Capture the cell that displays the provided text and extract its (X, Y) central coordinate. 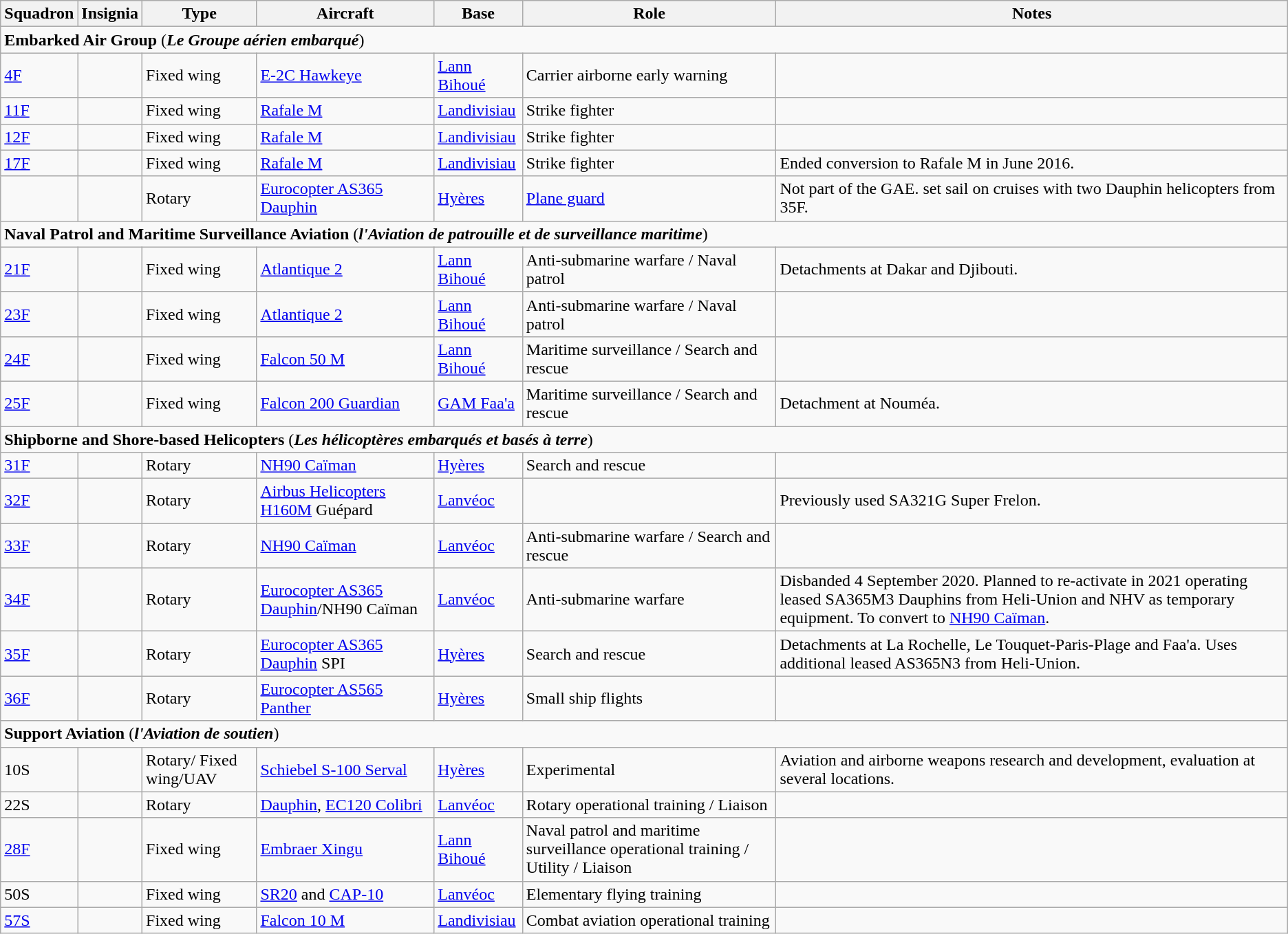
Schiebel S-100 Serval (345, 769)
50S (39, 894)
Embarked Air Group (Le Groupe aérien embarqué) (644, 40)
Small ship flights (650, 699)
Eurocopter AS365 Dauphin (345, 198)
Type (200, 14)
Airbus Helicopters H160M Guépard (345, 501)
Eurocopter AS365 Dauphin SPI (345, 653)
Ended conversion to Rafale M in June 2016. (1032, 163)
Detachment at Nouméa. (1032, 403)
35F (39, 653)
Support Aviation (l'Aviation de soutien) (644, 734)
12F (39, 137)
Detachments at Dakar and Djibouti. (1032, 270)
Embraer Xingu (345, 849)
25F (39, 403)
Falcon 50 M (345, 359)
Experimental (650, 769)
23F (39, 314)
11F (39, 111)
17F (39, 163)
Elementary flying training (650, 894)
Detachments at La Rochelle, Le Touquet-Paris-Plage and Faa'a. Uses additional leased AS365N3 from Heli-Union. (1032, 653)
SR20 and CAP-10 (345, 894)
Combat aviation operational training (650, 920)
Anti-submarine warfare / Search and rescue (650, 546)
Rotary/ Fixed wing/UAV (200, 769)
Not part of the GAE. set sail on cruises with two Dauphin helicopters from 35F. (1032, 198)
Notes (1032, 14)
Aircraft (345, 14)
Base (479, 14)
Shipborne and Shore-based Helicopters (Les hélicoptères embarqués et basés à terre) (644, 439)
Eurocopter AS565 Panther (345, 699)
21F (39, 270)
Plane guard (650, 198)
31F (39, 466)
Insignia (110, 14)
Rotary operational training / Liaison (650, 805)
32F (39, 501)
Naval patrol and maritime surveillance operational training / Utility / Liaison (650, 849)
4F (39, 76)
Falcon 200 Guardian (345, 403)
Squadron (39, 14)
36F (39, 699)
57S (39, 920)
Previously used SA321G Super Frelon. (1032, 501)
33F (39, 546)
Aviation and airborne weapons research and development, evaluation at several locations. (1032, 769)
Naval Patrol and Maritime Surveillance Aviation (l'Aviation de patrouille et de surveillance maritime) (644, 234)
Anti-submarine warfare (650, 600)
22S (39, 805)
Eurocopter AS365 Dauphin/NH90 Caïman (345, 600)
Dauphin, EC120 Colibri (345, 805)
Carrier airborne early warning (650, 76)
GAM Faa'a (479, 403)
34F (39, 600)
E-2C Hawkeye (345, 76)
10S (39, 769)
28F (39, 849)
Role (650, 14)
Falcon 10 M (345, 920)
24F (39, 359)
